Scan for the cell matching the given text and deliver its [X, Y] coordinate at center. 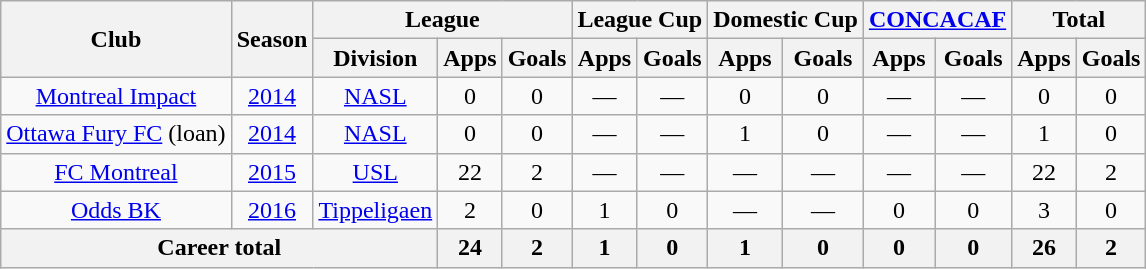
Career total [220, 248]
FC Montreal [116, 172]
2016 [272, 210]
Division [376, 58]
Ottawa Fury FC (loan) [116, 134]
League Cup [640, 20]
26 [1044, 248]
24 [470, 248]
3 [1044, 210]
CONCACAF [937, 20]
Domestic Cup [786, 20]
Odds BK [116, 210]
League [442, 20]
Club [116, 39]
USL [376, 172]
2015 [272, 172]
Season [272, 39]
Montreal Impact [116, 96]
Tippeligaen [376, 210]
Total [1079, 20]
